From the cell containing the given text, extract its center point as (x, y) coordinate. 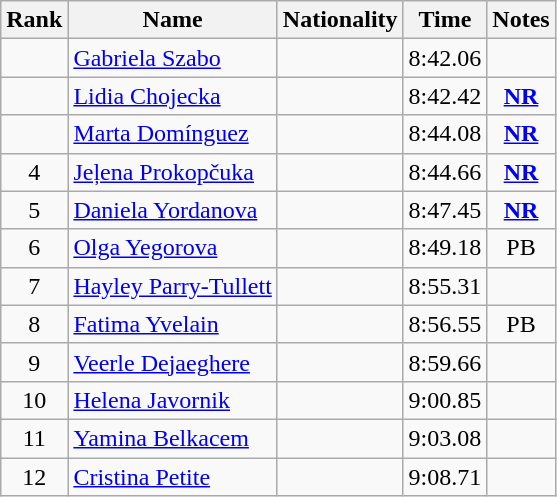
8 (34, 324)
12 (34, 477)
Hayley Parry-Tullett (172, 286)
Notes (521, 20)
9 (34, 362)
8:55.31 (445, 286)
8:59.66 (445, 362)
Cristina Petite (172, 477)
8:42.06 (445, 58)
7 (34, 286)
5 (34, 210)
9:03.08 (445, 438)
Helena Javornik (172, 400)
8:42.42 (445, 96)
9:00.85 (445, 400)
Marta Domínguez (172, 134)
Veerle Dejaeghere (172, 362)
6 (34, 248)
8:44.66 (445, 172)
8:47.45 (445, 210)
Time (445, 20)
4 (34, 172)
11 (34, 438)
Gabriela Szabo (172, 58)
Rank (34, 20)
Name (172, 20)
10 (34, 400)
9:08.71 (445, 477)
Nationality (340, 20)
Lidia Chojecka (172, 96)
Yamina Belkacem (172, 438)
Olga Yegorova (172, 248)
Daniela Yordanova (172, 210)
Jeļena Prokopčuka (172, 172)
Fatima Yvelain (172, 324)
8:56.55 (445, 324)
8:44.08 (445, 134)
8:49.18 (445, 248)
